Find where the given text appears and provide that cell's center as [x, y] coordinate. 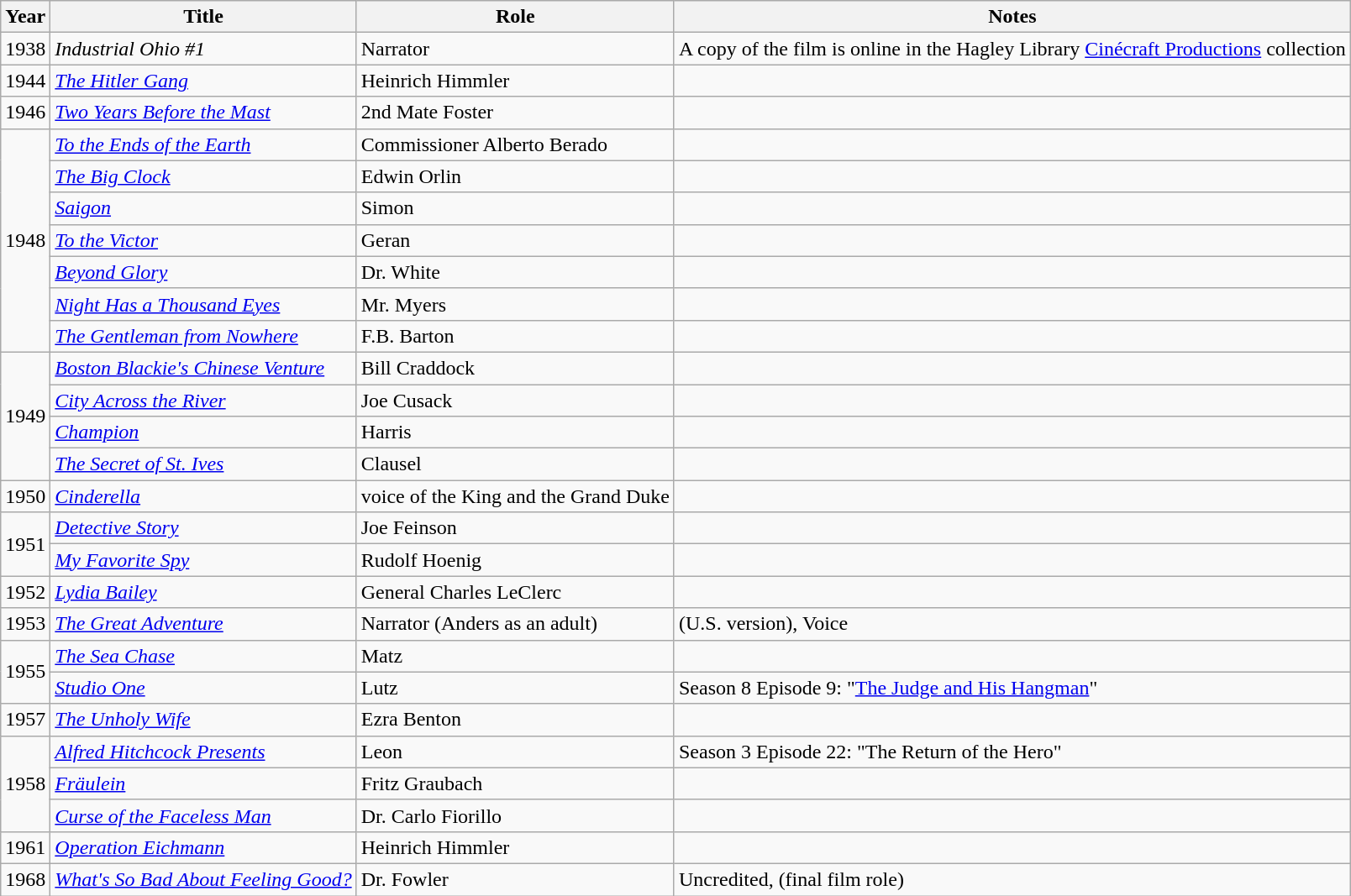
Rudolf Hoenig [515, 560]
1948 [25, 240]
Title [203, 17]
Night Has a Thousand Eyes [203, 304]
Leon [515, 752]
Narrator [515, 49]
Joe Feinson [515, 528]
Clausel [515, 464]
Detective Story [203, 528]
Commissioner Alberto Berado [515, 144]
F.B. Barton [515, 336]
Boston Blackie's Chinese Venture [203, 368]
Bill Craddock [515, 368]
1949 [25, 416]
Dr. Carlo Fiorillo [515, 815]
Fritz Graubach [515, 783]
Operation Eichmann [203, 847]
Lutz [515, 688]
Alfred Hitchcock Presents [203, 752]
Notes [1012, 17]
My Favorite Spy [203, 560]
Joe Cusack [515, 401]
Beyond Glory [203, 272]
Season 8 Episode 9: "The Judge and His Hangman" [1012, 688]
Dr. White [515, 272]
What's So Bad About Feeling Good? [203, 879]
A copy of the film is online in the Hagley Library Cinécraft Productions collection [1012, 49]
The Gentleman from Nowhere [203, 336]
Two Years Before the Mast [203, 113]
1955 [25, 672]
Mr. Myers [515, 304]
1938 [25, 49]
1944 [25, 81]
Matz [515, 656]
Dr. Fowler [515, 879]
Narrator (Anders as an adult) [515, 624]
Simon [515, 208]
The Big Clock [203, 176]
Season 3 Episode 22: "The Return of the Hero" [1012, 752]
1961 [25, 847]
voice of the King and the Grand Duke [515, 496]
(U.S. version), Voice [1012, 624]
Uncredited, (final film role) [1012, 879]
1946 [25, 113]
Studio One [203, 688]
Harris [515, 432]
2nd Mate Foster [515, 113]
The Great Adventure [203, 624]
General Charles LeClerc [515, 592]
1957 [25, 720]
Saigon [203, 208]
Cinderella [203, 496]
Year [25, 17]
The Unholy Wife [203, 720]
Curse of the Faceless Man [203, 815]
Fräulein [203, 783]
To the Ends of the Earth [203, 144]
Lydia Bailey [203, 592]
Role [515, 17]
Edwin Orlin [515, 176]
1952 [25, 592]
1953 [25, 624]
1951 [25, 544]
The Hitler Gang [203, 81]
City Across the River [203, 401]
1968 [25, 879]
The Secret of St. Ives [203, 464]
Geran [515, 240]
The Sea Chase [203, 656]
1950 [25, 496]
Industrial Ohio #1 [203, 49]
To the Victor [203, 240]
Ezra Benton [515, 720]
Champion [203, 432]
1958 [25, 783]
